Pinpoint the cell where the given text exists, returning its [x, y] midpoint coordinate. 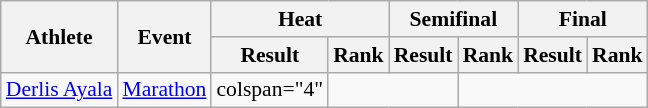
Final [582, 19]
Marathon [164, 90]
Derlis Ayala [60, 90]
Athlete [60, 36]
colspan="4" [270, 90]
Heat [300, 19]
Semifinal [454, 19]
Event [164, 36]
